Identify which cell holds the provided text, then report its [x, y] central coordinate. 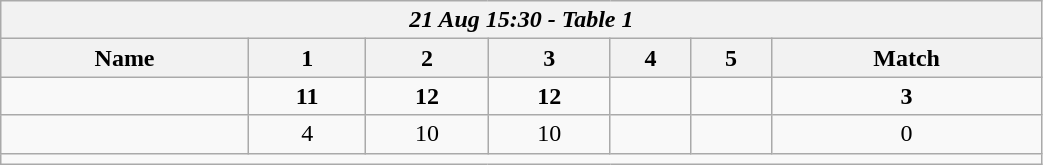
0 [906, 134]
2 [427, 58]
5 [731, 58]
Match [906, 58]
11 [307, 96]
Name [125, 58]
1 [307, 58]
21 Aug 15:30 - Table 1 [522, 20]
